Detect which cell encompasses the target text, then output its [x, y] center coordinate. 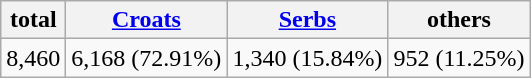
952 (11.25%) [459, 58]
6,168 (72.91%) [146, 58]
Serbs [308, 20]
total [34, 20]
Croats [146, 20]
others [459, 20]
8,460 [34, 58]
1,340 (15.84%) [308, 58]
